Scan for the cell matching the given text and deliver its [X, Y] coordinate at center. 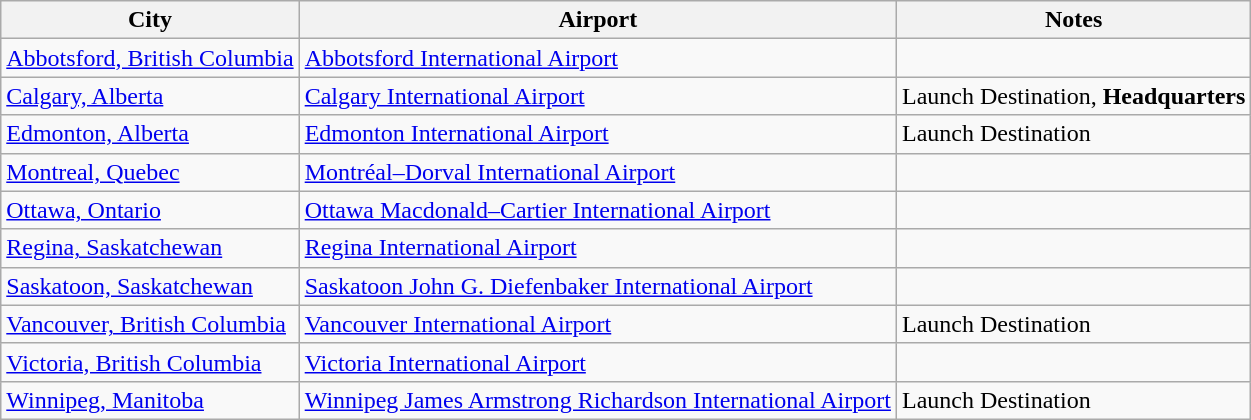
Victoria, British Columbia [150, 362]
Vancouver International Airport [598, 324]
Saskatoon, Saskatchewan [150, 286]
Winnipeg, Manitoba [150, 400]
Winnipeg James Armstrong Richardson International Airport [598, 400]
Regina, Saskatchewan [150, 248]
Victoria International Airport [598, 362]
Ottawa, Ontario [150, 210]
Montréal–Dorval International Airport [598, 172]
Notes [1073, 20]
Ottawa Macdonald–Cartier International Airport [598, 210]
Airport [598, 20]
Calgary International Airport [598, 96]
City [150, 20]
Abbotsford International Airport [598, 58]
Calgary, Alberta [150, 96]
Montreal, Quebec [150, 172]
Abbotsford, British Columbia [150, 58]
Edmonton, Alberta [150, 134]
Vancouver, British Columbia [150, 324]
Edmonton International Airport [598, 134]
Launch Destination, Headquarters [1073, 96]
Regina International Airport [598, 248]
Saskatoon John G. Diefenbaker International Airport [598, 286]
